Scan for the cell matching the given text and deliver its [X, Y] coordinate at center. 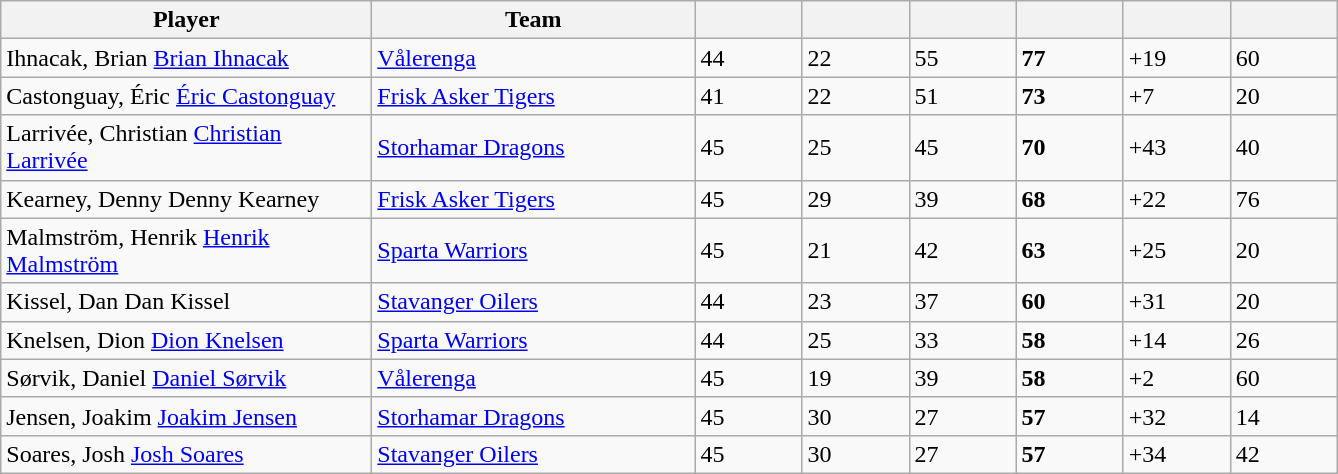
+32 [1176, 416]
26 [1284, 340]
14 [1284, 416]
21 [856, 250]
Castonguay, Éric Éric Castonguay [186, 96]
+19 [1176, 58]
+34 [1176, 454]
73 [1070, 96]
+2 [1176, 378]
+7 [1176, 96]
23 [856, 302]
+43 [1176, 148]
+31 [1176, 302]
Larrivée, Christian Christian Larrivée [186, 148]
Soares, Josh Josh Soares [186, 454]
33 [962, 340]
Player [186, 20]
Malmström, Henrik Henrik Malmström [186, 250]
41 [748, 96]
+25 [1176, 250]
Sørvik, Daniel Daniel Sørvik [186, 378]
70 [1070, 148]
Jensen, Joakim Joakim Jensen [186, 416]
40 [1284, 148]
Kissel, Dan Dan Kissel [186, 302]
Kearney, Denny Denny Kearney [186, 199]
+22 [1176, 199]
77 [1070, 58]
Knelsen, Dion Dion Knelsen [186, 340]
51 [962, 96]
Ihnacak, Brian Brian Ihnacak [186, 58]
37 [962, 302]
76 [1284, 199]
68 [1070, 199]
19 [856, 378]
55 [962, 58]
63 [1070, 250]
+14 [1176, 340]
Team [534, 20]
29 [856, 199]
